Provide the [X, Y] coordinate of the cell's center where the given text is located.  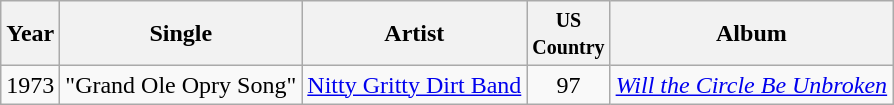
Year [30, 34]
Will the Circle Be Unbroken [752, 85]
Single [181, 34]
Artist [414, 34]
Nitty Gritty Dirt Band [414, 85]
97 [568, 85]
US Country [568, 34]
"Grand Ole Opry Song" [181, 85]
Album [752, 34]
1973 [30, 85]
